Output the [X, Y] coordinate of the center of the cell containing the given text.  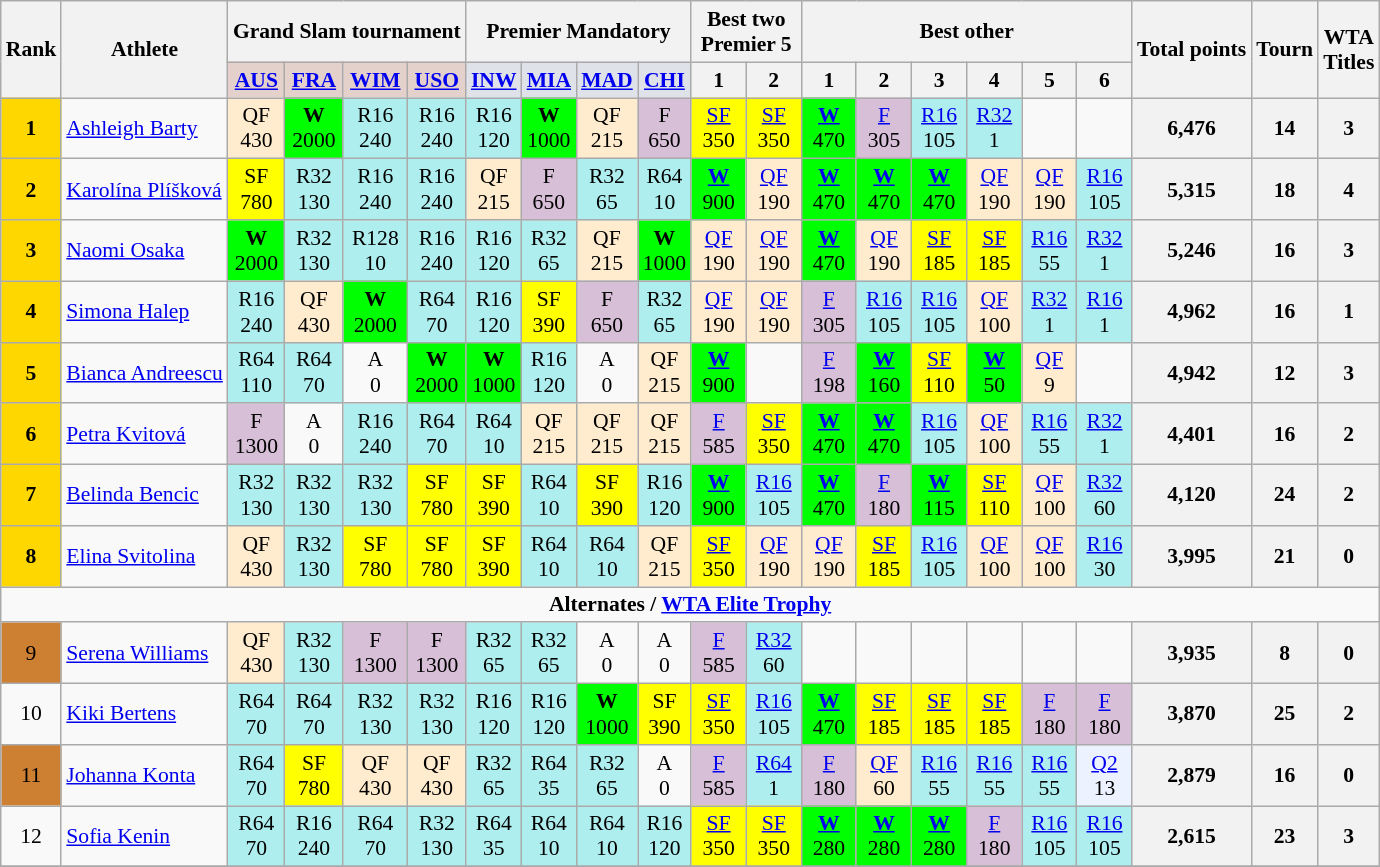
5,246 [1192, 250]
WTA Titles [1348, 50]
FRA [314, 80]
F198 [828, 372]
Belinda Bencic [144, 496]
QF60 [884, 776]
2,879 [1192, 776]
Serena Williams [144, 654]
Kiki Bertens [144, 714]
W50 [994, 372]
10 [32, 714]
R64110 [256, 372]
9 [32, 654]
Total points [1192, 50]
R641 [774, 776]
MAD [607, 80]
CHI [664, 80]
W115 [940, 496]
14 [1284, 128]
Karolína Plíšková [144, 190]
INW [494, 80]
R12810 [376, 250]
24 [1284, 496]
21 [1284, 556]
Petra Kvitová [144, 434]
Premier Mandatory [578, 32]
W160 [884, 372]
Johanna Konta [144, 776]
Bianca Andreescu [144, 372]
6,476 [1192, 128]
Alternates / WTA Elite Trophy [690, 605]
WIM [376, 80]
5,315 [1192, 190]
4,962 [1192, 312]
AUS [256, 80]
Grand Slam tournament [347, 32]
3,935 [1192, 654]
Naomi Osaka [144, 250]
Rank [32, 50]
3,870 [1192, 714]
Elina Svitolina [144, 556]
7 [32, 496]
Ashleigh Barty [144, 128]
4,120 [1192, 496]
2,615 [1192, 836]
23 [1284, 836]
Tourn [1284, 50]
Athlete [144, 50]
MIA [549, 80]
R161 [1104, 312]
Best other [966, 32]
4,401 [1192, 434]
Q213 [1104, 776]
11 [32, 776]
QF9 [1050, 372]
25 [1284, 714]
Sofia Kenin [144, 836]
4,942 [1192, 372]
Best twoPremier 5 [746, 32]
USO [437, 80]
3,995 [1192, 556]
Simona Halep [144, 312]
R1630 [1104, 556]
18 [1284, 190]
